Pinpoint the cell where the given text exists, returning its [X, Y] midpoint coordinate. 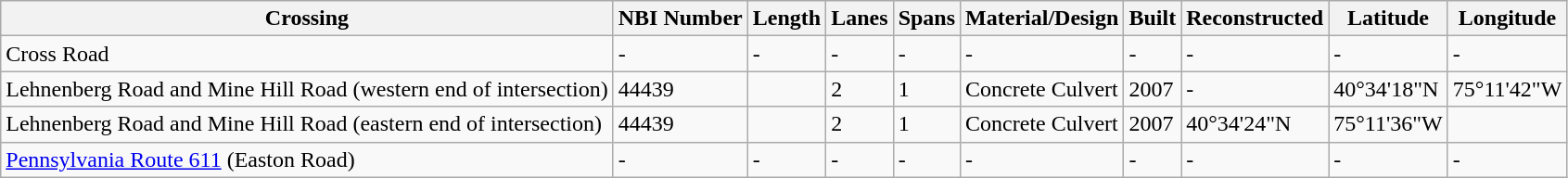
Crossing [307, 19]
Pennsylvania Route 611 (Easton Road) [307, 159]
40°34'24"N [1256, 124]
Lehnenberg Road and Mine Hill Road (western end of intersection) [307, 89]
75°11'36"W [1389, 124]
Lanes [860, 19]
Lehnenberg Road and Mine Hill Road (eastern end of intersection) [307, 124]
Reconstructed [1256, 19]
Cross Road [307, 54]
75°11'42"W [1508, 89]
40°34'18"N [1389, 89]
Length [786, 19]
Built [1153, 19]
Longitude [1508, 19]
NBI Number [681, 19]
Latitude [1389, 19]
Material/Design [1042, 19]
Spans [926, 19]
